Output the (X, Y) coordinate of the center of the cell containing the given text.  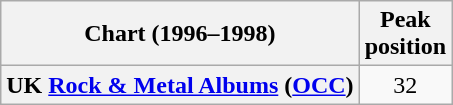
32 (405, 85)
Peakposition (405, 34)
Chart (1996–1998) (180, 34)
UK Rock & Metal Albums (OCC) (180, 85)
